Find where the given text appears and provide that cell's center as [X, Y] coordinate. 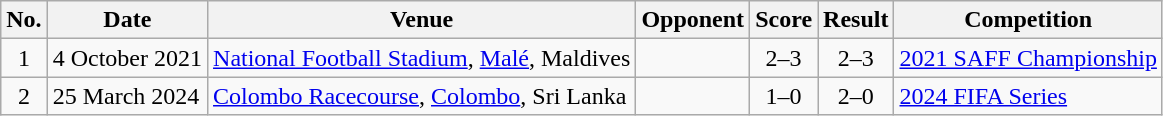
2021 SAFF Championship [1028, 58]
Venue [422, 20]
2 [24, 96]
1–0 [784, 96]
2024 FIFA Series [1028, 96]
Result [856, 20]
Score [784, 20]
National Football Stadium, Malé, Maldives [422, 58]
No. [24, 20]
1 [24, 58]
Colombo Racecourse, Colombo, Sri Lanka [422, 96]
2–0 [856, 96]
25 March 2024 [127, 96]
4 October 2021 [127, 58]
Competition [1028, 20]
Date [127, 20]
Opponent [693, 20]
